Scan for the cell matching the given text and deliver its [X, Y] coordinate at center. 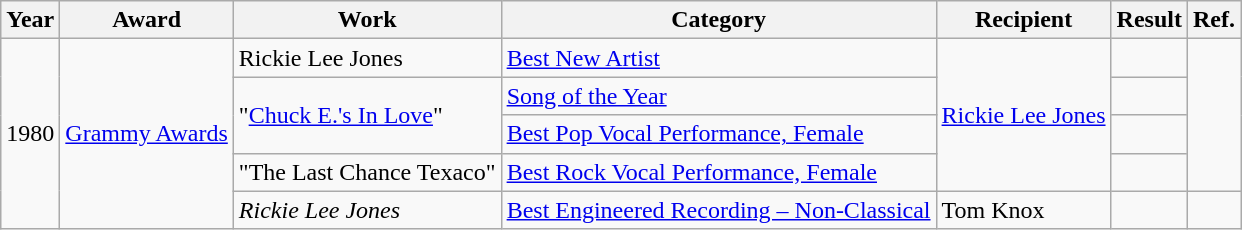
Year [30, 20]
1980 [30, 134]
Best Pop Vocal Performance, Female [718, 134]
Best New Artist [718, 58]
Song of the Year [718, 96]
Best Rock Vocal Performance, Female [718, 172]
Best Engineered Recording – Non-Classical [718, 210]
Recipient [1024, 20]
Grammy Awards [147, 134]
Work [367, 20]
Award [147, 20]
Category [718, 20]
Ref. [1214, 20]
Tom Knox [1024, 210]
"Chuck E.'s In Love" [367, 115]
"The Last Chance Texaco" [367, 172]
Result [1149, 20]
